Output the (x, y) coordinate of the center of the cell containing the given text.  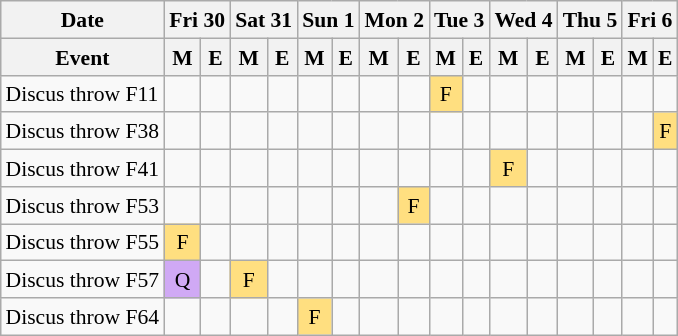
Thu 5 (590, 20)
Wed 4 (523, 20)
Date (83, 20)
Discus throw F64 (83, 316)
Discus throw F38 (83, 130)
Discus throw F57 (83, 280)
Discus throw F41 (83, 168)
Fri 30 (197, 20)
Q (182, 280)
Mon 2 (394, 20)
Discus throw F55 (83, 242)
Tue 3 (459, 20)
Event (83, 56)
Sun 1 (328, 20)
Discus throw F11 (83, 94)
Sat 31 (264, 20)
Fri 6 (650, 20)
Discus throw F53 (83, 204)
